From the cell containing the given text, extract its center point as [X, Y] coordinate. 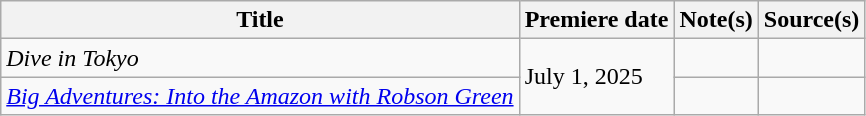
Source(s) [812, 20]
Premiere date [596, 20]
Note(s) [716, 20]
Big Adventures: Into the Amazon with Robson Green [260, 96]
Title [260, 20]
July 1, 2025 [596, 77]
Dive in Tokyo [260, 58]
